From the cell containing the given text, extract its center point as (X, Y) coordinate. 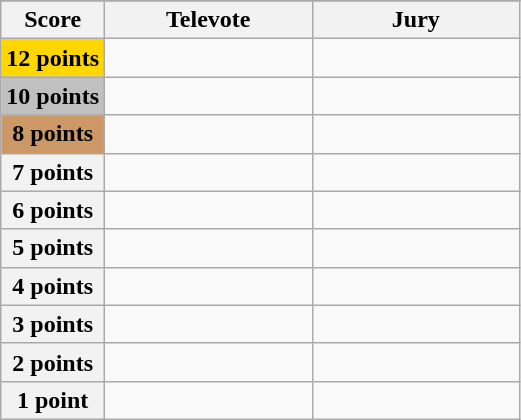
Score (53, 20)
1 point (53, 400)
12 points (53, 58)
7 points (53, 172)
4 points (53, 286)
6 points (53, 210)
5 points (53, 248)
8 points (53, 134)
10 points (53, 96)
Jury (416, 20)
Televote (209, 20)
3 points (53, 324)
2 points (53, 362)
